Provide the [x, y] coordinate of the cell's center where the given text is located.  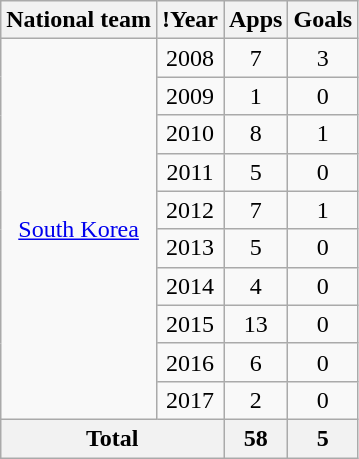
2011 [190, 172]
Apps [256, 20]
13 [256, 324]
2012 [190, 210]
2 [256, 400]
3 [323, 58]
4 [256, 286]
2013 [190, 248]
2009 [190, 96]
Total [112, 438]
58 [256, 438]
National team [79, 20]
2017 [190, 400]
8 [256, 134]
South Korea [79, 230]
6 [256, 362]
!Year [190, 20]
2014 [190, 286]
2010 [190, 134]
2008 [190, 58]
2015 [190, 324]
Goals [323, 20]
2016 [190, 362]
